Pinpoint the cell where the given text exists, returning its (X, Y) midpoint coordinate. 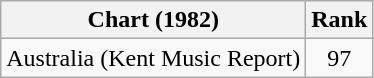
Australia (Kent Music Report) (154, 58)
Chart (1982) (154, 20)
Rank (340, 20)
97 (340, 58)
